From the cell containing the given text, extract its center point as (X, Y) coordinate. 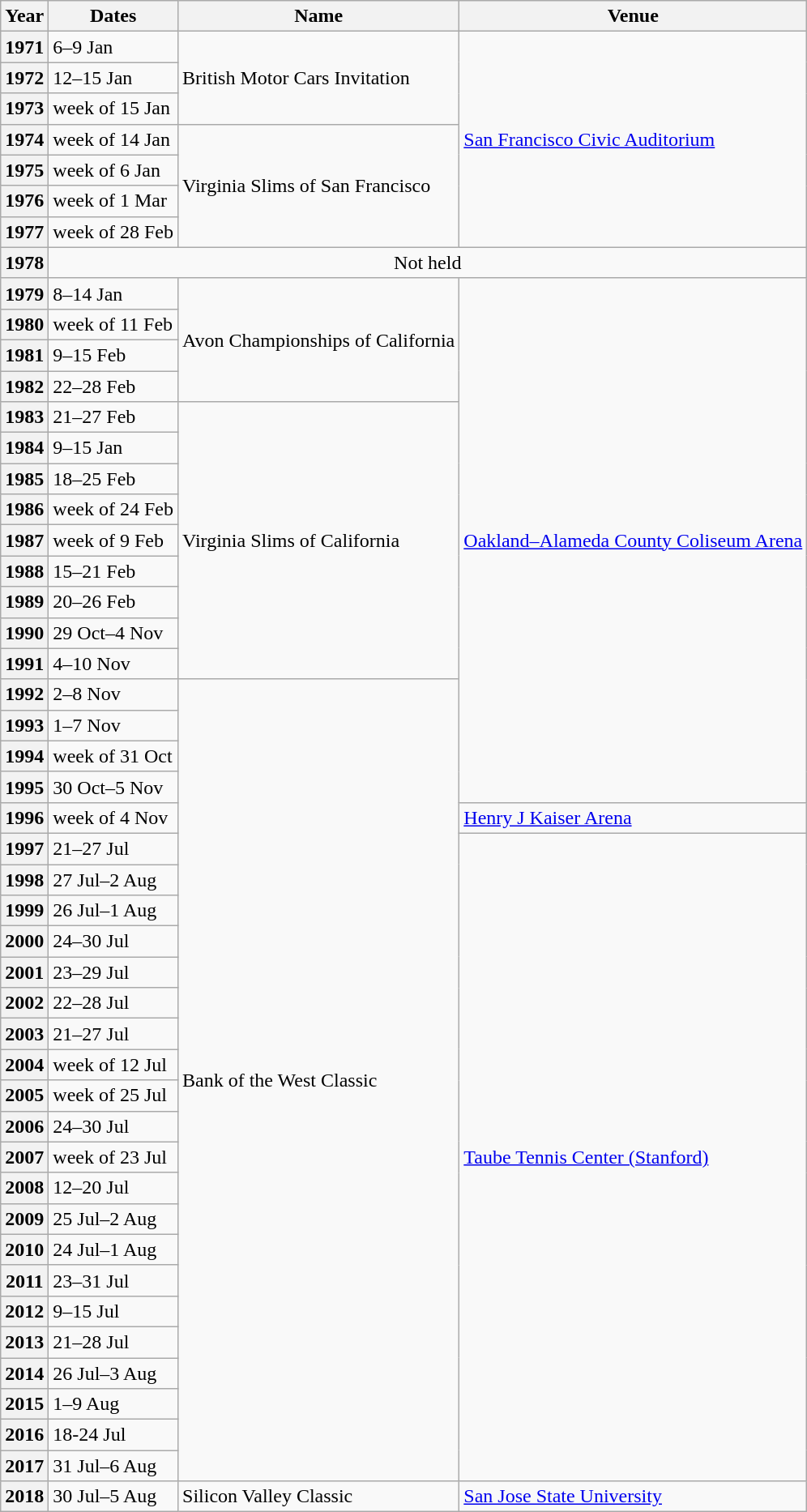
2016 (24, 1435)
1979 (24, 293)
2006 (24, 1126)
1986 (24, 510)
Oakland–Alameda County Coliseum Arena (634, 540)
2004 (24, 1065)
1991 (24, 664)
1998 (24, 879)
Taube Tennis Center (Stanford) (634, 1157)
21–28 Jul (113, 1342)
31 Jul–6 Aug (113, 1466)
1974 (24, 139)
week of 11 Feb (113, 324)
1975 (24, 170)
18-24 Jul (113, 1435)
1988 (24, 571)
26 Jul–3 Aug (113, 1373)
2008 (24, 1188)
1987 (24, 540)
2003 (24, 1034)
week of 1 Mar (113, 201)
week of 23 Jul (113, 1157)
1985 (24, 479)
1980 (24, 324)
8–14 Jan (113, 293)
23–29 Jul (113, 972)
1981 (24, 355)
Name (319, 16)
British Motor Cars Invitation (319, 78)
30 Jul–5 Aug (113, 1497)
1996 (24, 818)
22–28 Jul (113, 1003)
1999 (24, 911)
1972 (24, 78)
20–26 Feb (113, 602)
1997 (24, 848)
2007 (24, 1157)
12–20 Jul (113, 1188)
2009 (24, 1219)
week of 9 Feb (113, 540)
1983 (24, 417)
Bank of the West Classic (319, 1080)
30 Oct–5 Nov (113, 787)
1989 (24, 602)
15–21 Feb (113, 571)
1978 (24, 263)
1993 (24, 725)
9–15 Jan (113, 448)
1995 (24, 787)
1994 (24, 756)
1973 (24, 109)
week of 12 Jul (113, 1065)
1992 (24, 694)
1990 (24, 633)
week of 31 Oct (113, 756)
Avon Championships of California (319, 340)
San Jose State University (634, 1497)
1982 (24, 387)
1984 (24, 448)
Virginia Slims of California (319, 541)
2018 (24, 1497)
San Francisco Civic Auditorium (634, 139)
Venue (634, 16)
9–15 Feb (113, 355)
week of 15 Jan (113, 109)
21–27 Feb (113, 417)
12–15 Jan (113, 78)
Year (24, 16)
22–28 Feb (113, 387)
week of 25 Jul (113, 1096)
2005 (24, 1096)
2014 (24, 1373)
Not held (428, 263)
2011 (24, 1280)
2002 (24, 1003)
Silicon Valley Classic (319, 1497)
4–10 Nov (113, 664)
2013 (24, 1342)
1–9 Aug (113, 1404)
2012 (24, 1311)
1976 (24, 201)
2001 (24, 972)
23–31 Jul (113, 1280)
25 Jul–2 Aug (113, 1219)
week of 14 Jan (113, 139)
week of 24 Feb (113, 510)
2010 (24, 1249)
27 Jul–2 Aug (113, 879)
2015 (24, 1404)
2–8 Nov (113, 694)
week of 6 Jan (113, 170)
1977 (24, 232)
29 Oct–4 Nov (113, 633)
Virginia Slims of San Francisco (319, 186)
week of 28 Feb (113, 232)
24 Jul–1 Aug (113, 1249)
1971 (24, 47)
2000 (24, 942)
Dates (113, 16)
9–15 Jul (113, 1311)
18–25 Feb (113, 479)
1–7 Nov (113, 725)
week of 4 Nov (113, 818)
2017 (24, 1466)
Henry J Kaiser Arena (634, 818)
26 Jul–1 Aug (113, 911)
6–9 Jan (113, 47)
